From the cell containing the given text, extract its center point as [x, y] coordinate. 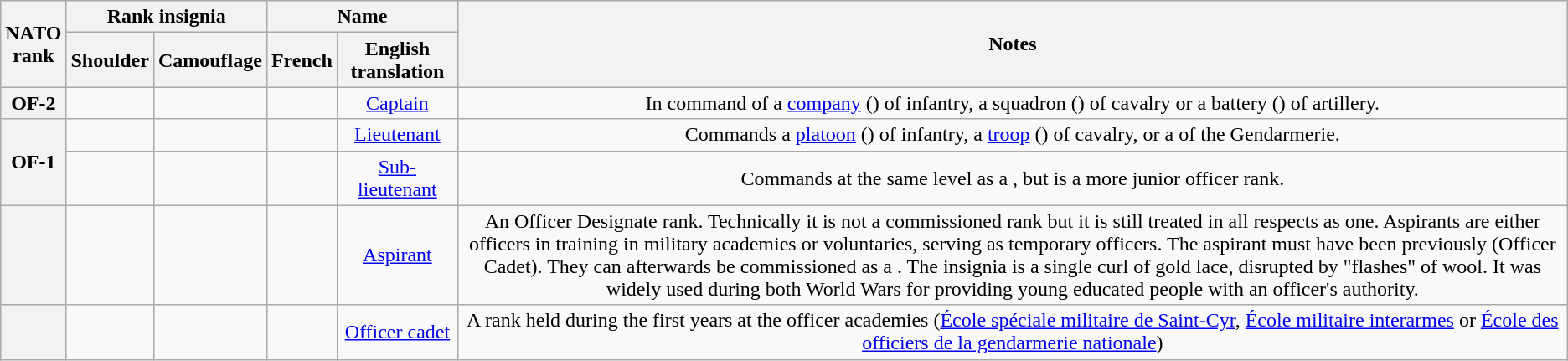
French [302, 60]
Name [362, 17]
Officer cadet [397, 332]
Rank insignia [166, 17]
NATOrank [34, 44]
Lieutenant [397, 135]
Captain [397, 103]
Shoulder [110, 60]
In command of a company () of infantry, a squadron () of cavalry or a battery () of artillery. [1012, 103]
Aspirant [397, 255]
Commands a platoon () of infantry, a troop () of cavalry, or a of the Gendarmerie. [1012, 135]
Notes [1012, 44]
English translation [397, 60]
Commands at the same level as a , but is a more junior officer rank. [1012, 178]
Camouflage [209, 60]
OF-1 [34, 162]
OF-2 [34, 103]
Sub-lieutenant [397, 178]
